For the text-containing cell, return its midpoint in (x, y) coordinate format. 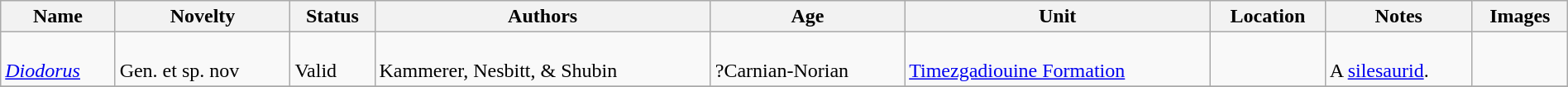
Location (1268, 17)
Age (807, 17)
Authors (543, 17)
Novelty (203, 17)
Gen. et sp. nov (203, 60)
Valid (332, 60)
Images (1520, 17)
Unit (1058, 17)
Diodorus (58, 60)
Kammerer, Nesbitt, & Shubin (543, 60)
A silesaurid. (1398, 60)
Timezgadiouine Formation (1058, 60)
Name (58, 17)
Notes (1398, 17)
Status (332, 17)
?Carnian-Norian (807, 60)
